Locate the cell with the specified text and output its (X, Y) center coordinate. 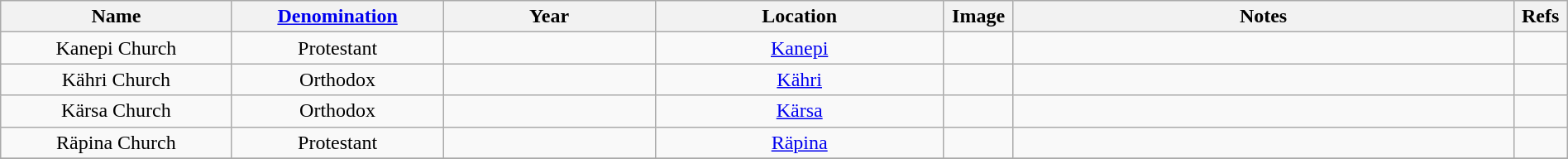
Notes (1264, 17)
Year (549, 17)
Name (116, 17)
Image (978, 17)
Räpina Church (116, 142)
Denomination (337, 17)
Kärsa (799, 111)
Kanepi Church (116, 48)
Refs (1540, 17)
Kähri (799, 79)
Kanepi (799, 48)
Räpina (799, 142)
Kärsa Church (116, 111)
Kähri Church (116, 79)
Location (799, 17)
